Capture the cell that displays the provided text and extract its [x, y] central coordinate. 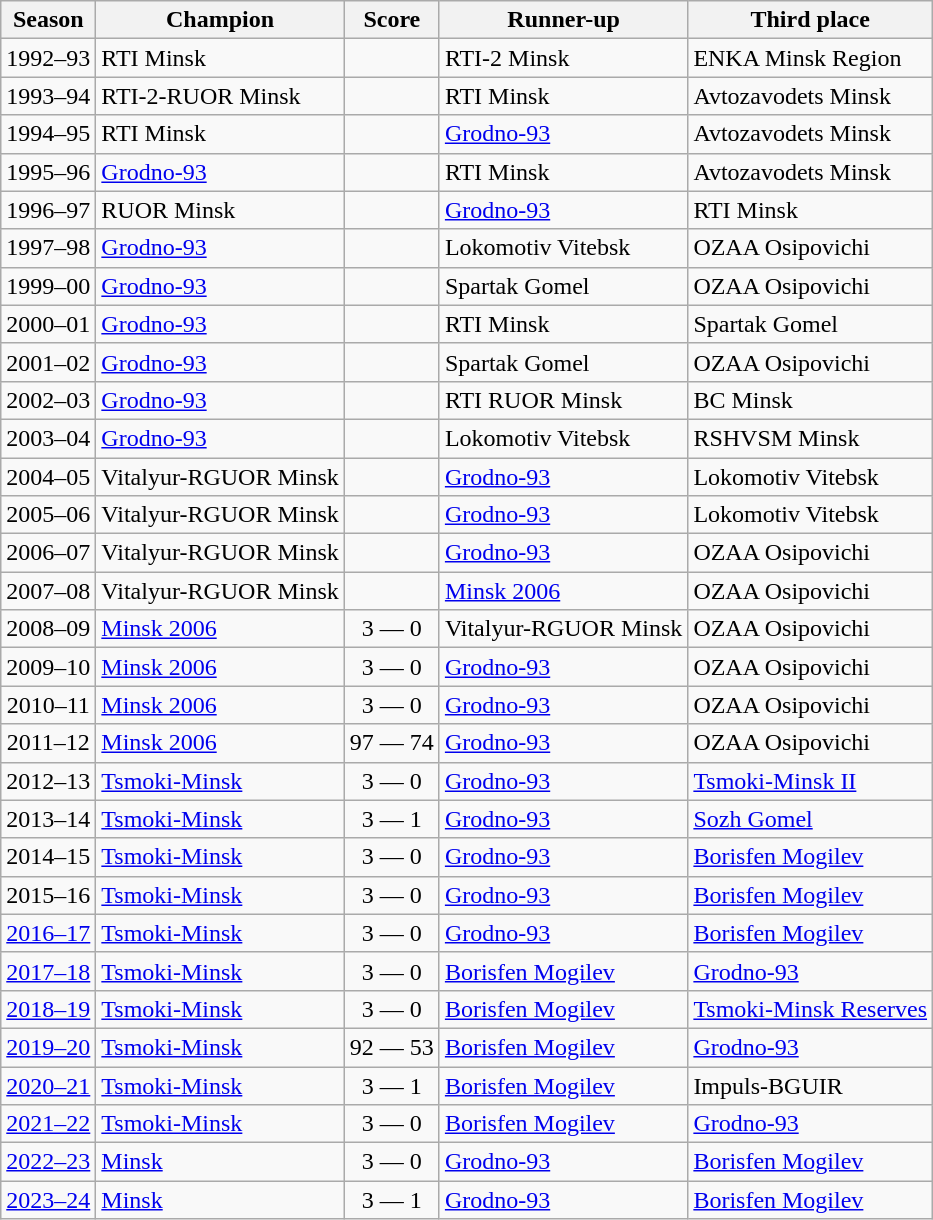
2018–19 [48, 1009]
2014–15 [48, 857]
2004–05 [48, 477]
2008–09 [48, 629]
1992–93 [48, 58]
Score [392, 20]
Runner-up [563, 20]
RUOR Minsk [220, 210]
2015–16 [48, 895]
1997–98 [48, 248]
2009–10 [48, 667]
2023–24 [48, 1200]
RTI-2-RUOR Minsk [220, 96]
97 — 74 [392, 743]
2019–20 [48, 1047]
1993–94 [48, 96]
2010–11 [48, 705]
2011–12 [48, 743]
RTI RUOR Minsk [563, 400]
2021–22 [48, 1124]
2000–01 [48, 324]
2003–04 [48, 438]
Tsmoki-Minsk Reserves [810, 1009]
2005–06 [48, 515]
2012–13 [48, 781]
1995–96 [48, 172]
RTI-2 Minsk [563, 58]
Impuls-BGUIR [810, 1085]
1999–00 [48, 286]
BC Minsk [810, 400]
2001–02 [48, 362]
2020–21 [48, 1085]
RSHVSM Minsk [810, 438]
Champion [220, 20]
ENKA Minsk Region [810, 58]
1994–95 [48, 134]
2013–14 [48, 819]
2016–17 [48, 933]
Season [48, 20]
1996–97 [48, 210]
2022–23 [48, 1162]
2006–07 [48, 553]
Sozh Gomel [810, 819]
92 — 53 [392, 1047]
2017–18 [48, 971]
Tsmoki-Minsk II [810, 781]
Third place [810, 20]
2007–08 [48, 591]
2002–03 [48, 400]
